Output the [X, Y] coordinate of the center of the cell containing the given text.  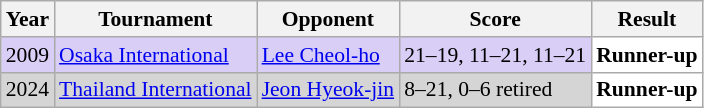
8–21, 0–6 retired [495, 90]
Year [28, 19]
Result [646, 19]
Thailand International [156, 90]
Osaka International [156, 55]
2009 [28, 55]
2024 [28, 90]
Jeon Hyeok-jin [328, 90]
Opponent [328, 19]
Tournament [156, 19]
Score [495, 19]
Lee Cheol-ho [328, 55]
21–19, 11–21, 11–21 [495, 55]
